Pinpoint the cell where the given text exists, returning its (x, y) midpoint coordinate. 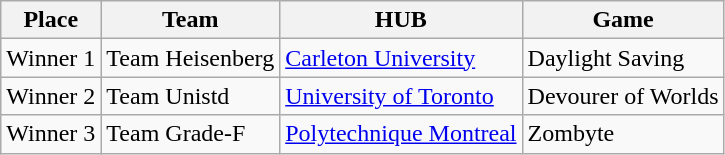
HUB (401, 20)
Game (623, 20)
Carleton University (401, 58)
Place (51, 20)
Daylight Saving (623, 58)
Team Unistd (190, 96)
Winner 1 (51, 58)
University of Toronto (401, 96)
Team Grade-F (190, 134)
Winner 3 (51, 134)
Team Heisenberg (190, 58)
Devourer of Worlds (623, 96)
Zombyte (623, 134)
Winner 2 (51, 96)
Polytechnique Montreal (401, 134)
Team (190, 20)
